Search for the cell housing the specified text and yield its (X, Y) center coordinate. 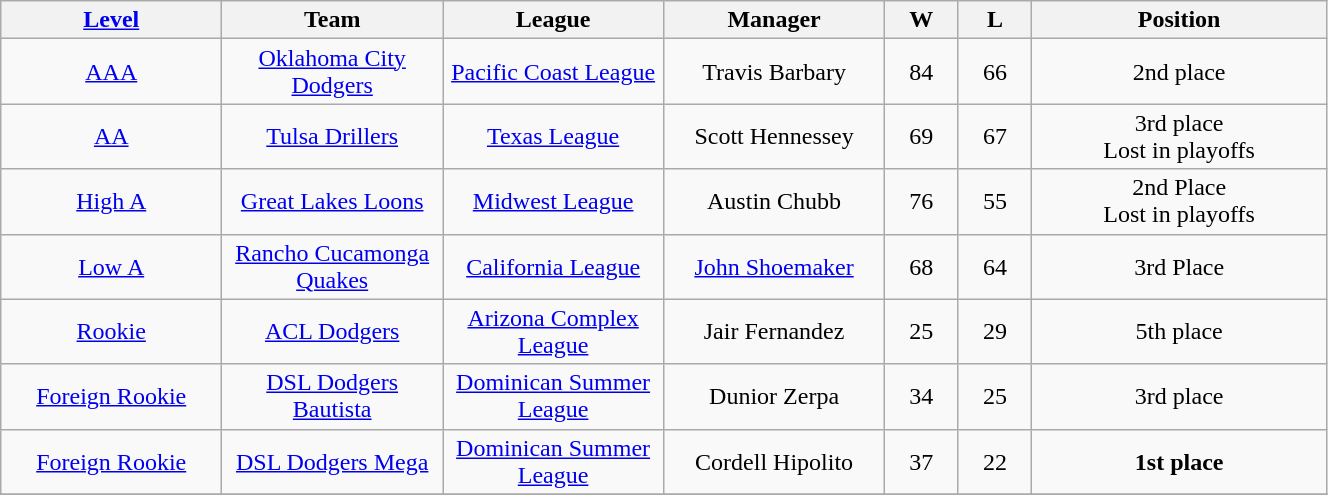
High A (112, 202)
Jair Fernandez (774, 332)
55 (995, 202)
DSL Dodgers Bautista (332, 396)
3rd place Lost in playoffs (1180, 136)
Great Lakes Loons (332, 202)
League (554, 20)
68 (922, 266)
29 (995, 332)
Cordell Hipolito (774, 462)
L (995, 20)
3rd place (1180, 396)
Austin Chubb (774, 202)
Dunior Zerpa (774, 396)
84 (922, 72)
5th place (1180, 332)
Position (1180, 20)
Tulsa Drillers (332, 136)
W (922, 20)
Scott Hennessey (774, 136)
76 (922, 202)
Travis Barbary (774, 72)
John Shoemaker (774, 266)
Oklahoma City Dodgers (332, 72)
64 (995, 266)
AA (112, 136)
Texas League (554, 136)
Midwest League (554, 202)
Team (332, 20)
Manager (774, 20)
34 (922, 396)
67 (995, 136)
66 (995, 72)
Low A (112, 266)
3rd Place (1180, 266)
California League (554, 266)
37 (922, 462)
Rookie (112, 332)
Pacific Coast League (554, 72)
ACL Dodgers (332, 332)
Level (112, 20)
DSL Dodgers Mega (332, 462)
69 (922, 136)
AAA (112, 72)
1st place (1180, 462)
Arizona Complex League (554, 332)
2nd place (1180, 72)
2nd PlaceLost in playoffs (1180, 202)
Rancho Cucamonga Quakes (332, 266)
22 (995, 462)
